Output the (X, Y) coordinate of the center of the cell containing the given text.  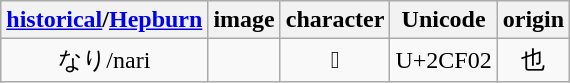
historical/Hepburn (104, 20)
image (244, 20)
U+2CF02 (444, 60)
なり/nari (104, 60)
Unicode (444, 20)
origin (533, 20)
character (335, 20)
𬼂 (335, 60)
也 (533, 60)
